Determine the (X, Y) coordinate at the center of the cell enclosing the given text.  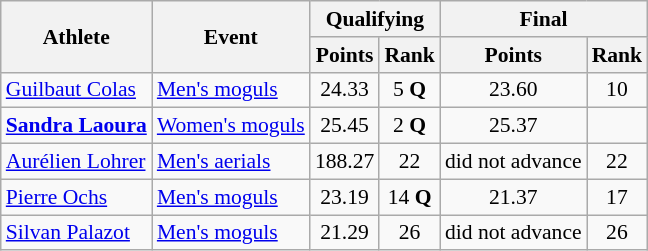
Women's moguls (231, 126)
Men's aerials (231, 162)
188.27 (344, 162)
Event (231, 36)
Pierre Ochs (76, 197)
14 Q (410, 197)
Aurélien Lohrer (76, 162)
5 Q (410, 90)
21.29 (344, 233)
Athlete (76, 36)
23.60 (514, 90)
23.19 (344, 197)
2 Q (410, 126)
24.33 (344, 90)
Silvan Palazot (76, 233)
21.37 (514, 197)
Sandra Laoura (76, 126)
Guilbaut Colas (76, 90)
Qualifying (375, 19)
25.45 (344, 126)
25.37 (514, 126)
17 (618, 197)
10 (618, 90)
Final (544, 19)
